From the cell containing the given text, extract its center point as (x, y) coordinate. 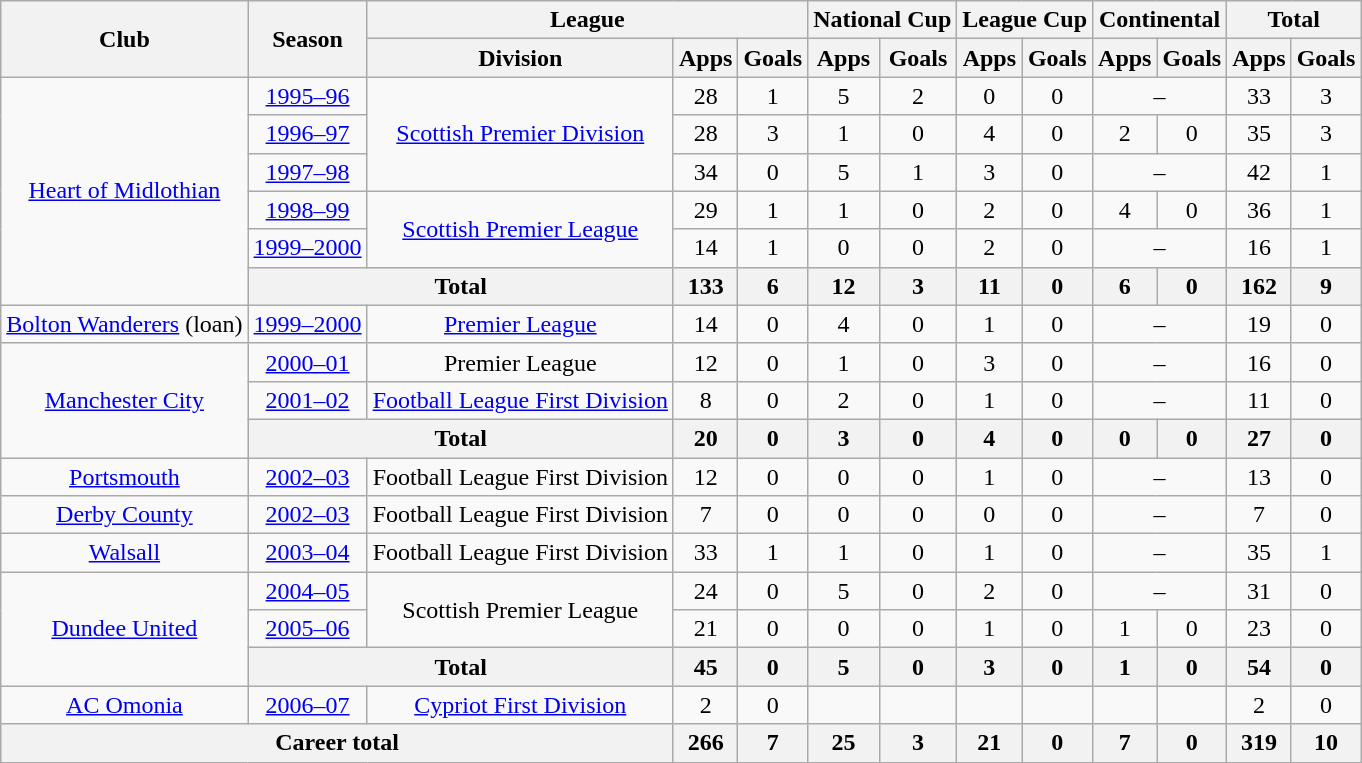
27 (1259, 438)
Division (520, 58)
Scottish Premier Division (520, 134)
Club (124, 39)
266 (705, 743)
1996–97 (308, 134)
2003–04 (308, 553)
Portsmouth (124, 477)
29 (705, 210)
2004–05 (308, 591)
Dundee United (124, 629)
Bolton Wanderers (loan) (124, 324)
13 (1259, 477)
23 (1259, 629)
1998–99 (308, 210)
9 (1326, 286)
AC Omonia (124, 705)
2000–01 (308, 362)
League (588, 20)
Derby County (124, 515)
319 (1259, 743)
19 (1259, 324)
Season (308, 39)
1995–96 (308, 96)
36 (1259, 210)
Manchester City (124, 400)
54 (1259, 667)
National Cup (882, 20)
133 (705, 286)
8 (705, 400)
Walsall (124, 553)
25 (844, 743)
2005–06 (308, 629)
24 (705, 591)
31 (1259, 591)
10 (1326, 743)
20 (705, 438)
45 (705, 667)
1997–98 (308, 172)
League Cup (1025, 20)
Continental (1160, 20)
42 (1259, 172)
Career total (338, 743)
Heart of Midlothian (124, 191)
2006–07 (308, 705)
34 (705, 172)
Cypriot First Division (520, 705)
2001–02 (308, 400)
162 (1259, 286)
